From the cell containing the given text, extract its center point as (X, Y) coordinate. 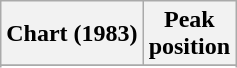
Peakposition (189, 34)
Chart (1983) (72, 34)
